Scan for the cell matching the given text and deliver its (x, y) coordinate at center. 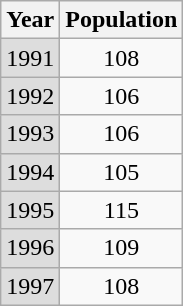
1995 (30, 210)
1996 (30, 248)
105 (122, 172)
1997 (30, 286)
Population (122, 20)
1993 (30, 134)
1994 (30, 172)
115 (122, 210)
109 (122, 248)
1992 (30, 96)
1991 (30, 58)
Year (30, 20)
